Pinpoint the cell where the given text exists, returning its [x, y] midpoint coordinate. 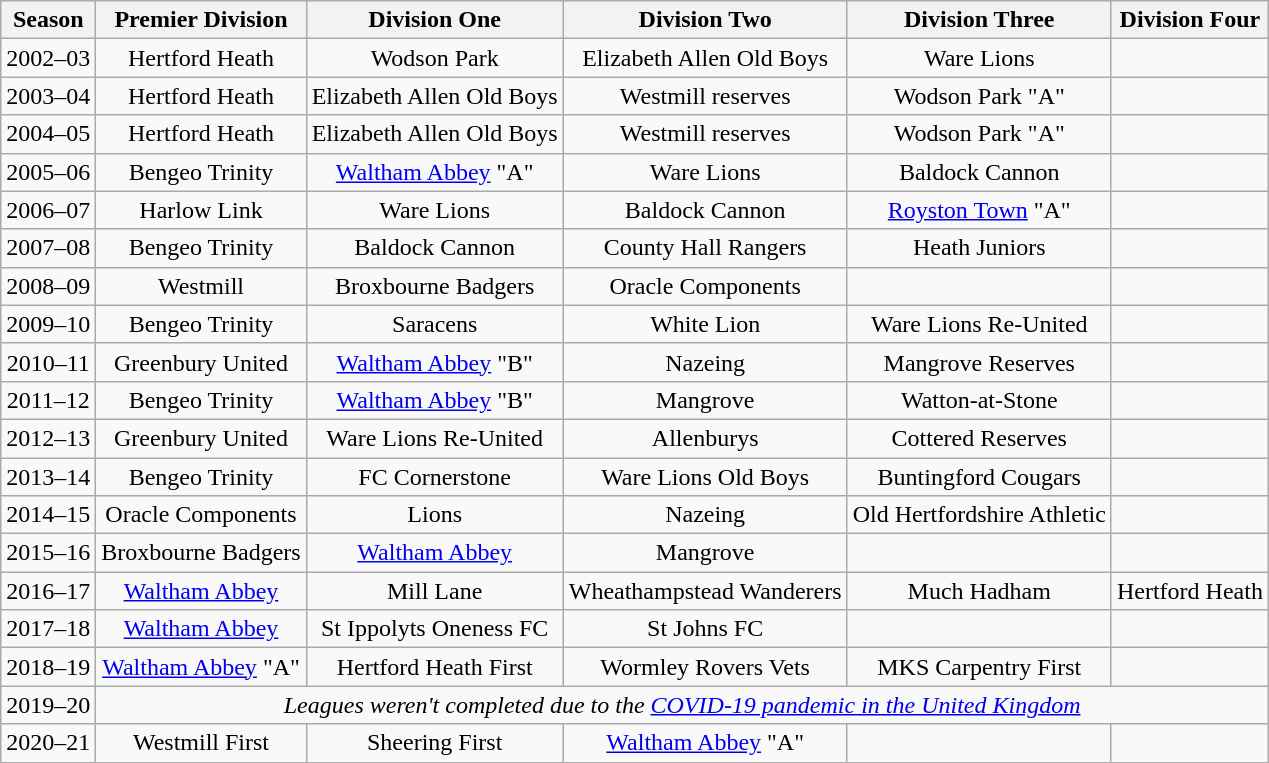
Cottered Reserves [979, 438]
Ware Lions Old Boys [705, 477]
Saracens [434, 324]
2013–14 [48, 477]
Premier Division [201, 20]
Mangrove Reserves [979, 362]
2017–18 [48, 629]
Westmill First [201, 743]
Much Hadham [979, 591]
St Johns FC [705, 629]
Heath Juniors [979, 248]
Division One [434, 20]
Buntingford Cougars [979, 477]
Division Two [705, 20]
Westmill [201, 286]
Wheathampstead Wanderers [705, 591]
Season [48, 20]
2015–16 [48, 553]
2004–05 [48, 134]
Division Three [979, 20]
Allenburys [705, 438]
Harlow Link [201, 210]
Leagues weren't completed due to the COVID-19 pandemic in the United Kingdom [682, 705]
MKS Carpentry First [979, 667]
Watton-at-Stone [979, 400]
Division Four [1190, 20]
2019–20 [48, 705]
County Hall Rangers [705, 248]
2012–13 [48, 438]
Royston Town "A" [979, 210]
2020–21 [48, 743]
Mill Lane [434, 591]
St Ippolyts Oneness FC [434, 629]
2018–19 [48, 667]
2006–07 [48, 210]
2010–11 [48, 362]
2014–15 [48, 515]
Lions [434, 515]
FC Cornerstone [434, 477]
2007–08 [48, 248]
Wodson Park [434, 58]
Sheering First [434, 743]
2009–10 [48, 324]
2005–06 [48, 172]
2003–04 [48, 96]
2011–12 [48, 400]
Old Hertfordshire Athletic [979, 515]
2002–03 [48, 58]
2016–17 [48, 591]
Hertford Heath First [434, 667]
Wormley Rovers Vets [705, 667]
2008–09 [48, 286]
White Lion [705, 324]
